Extract the (x, y) coordinate from the center of the cell holding the provided text.  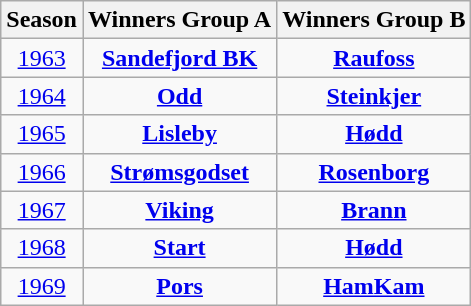
1966 (42, 172)
Rosenborg (374, 172)
Raufoss (374, 58)
1964 (42, 96)
1967 (42, 210)
1963 (42, 58)
Viking (179, 210)
1965 (42, 134)
Lisleby (179, 134)
HamKam (374, 286)
Start (179, 248)
Steinkjer (374, 96)
1969 (42, 286)
Pors (179, 286)
Winners Group B (374, 20)
Strømsgodset (179, 172)
Season (42, 20)
Winners Group A (179, 20)
Sandefjord BK (179, 58)
1968 (42, 248)
Odd (179, 96)
Brann (374, 210)
